Determine the (X, Y) coordinate at the center of the cell enclosing the given text.  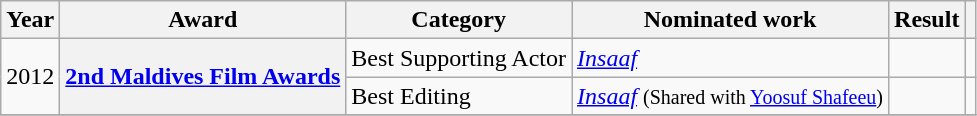
Year (30, 20)
2nd Maldives Film Awards (203, 77)
2012 (30, 77)
Category (459, 20)
Result (927, 20)
Best Supporting Actor (459, 58)
Best Editing (459, 96)
Insaaf (730, 58)
Award (203, 20)
Nominated work (730, 20)
Insaaf (Shared with Yoosuf Shafeeu) (730, 96)
